Find where the given text appears and provide that cell's center as [X, Y] coordinate. 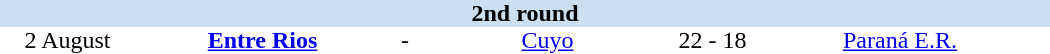
22 - 18 [712, 40]
2 August [68, 40]
- [405, 40]
Cuyo [548, 40]
Entre Rios [262, 40]
2nd round [525, 14]
Paraná E.R. [900, 40]
